Identify which cell holds the provided text, then report its (x, y) central coordinate. 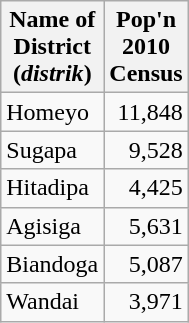
4,425 (146, 188)
Hitadipa (52, 188)
Homeyo (52, 112)
Name ofDistrict(distrik) (52, 47)
Agisiga (52, 226)
5,631 (146, 226)
5,087 (146, 264)
Biandoga (52, 264)
11,848 (146, 112)
Sugapa (52, 150)
3,971 (146, 302)
Wandai (52, 302)
9,528 (146, 150)
Pop'n 2010Census (146, 47)
